Extract the [X, Y] coordinate from the center of the cell holding the provided text.  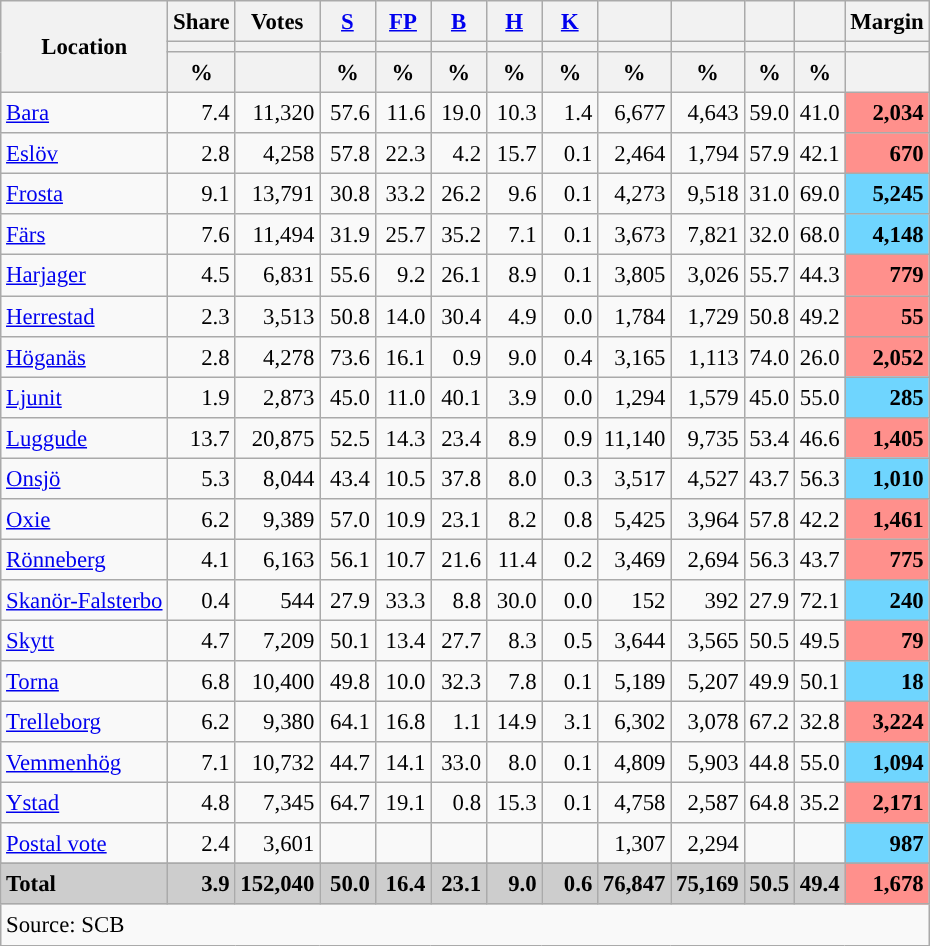
13.7 [202, 438]
1,678 [887, 884]
42.2 [820, 520]
2,052 [887, 356]
1,461 [887, 520]
64.1 [348, 722]
Onsjö [84, 478]
2.4 [202, 844]
779 [887, 276]
4,809 [634, 762]
1,294 [634, 398]
Luggude [84, 438]
15.7 [514, 154]
32.0 [769, 234]
670 [887, 154]
5,207 [708, 682]
69.0 [820, 194]
13,791 [278, 194]
11.0 [403, 398]
23.4 [459, 438]
Trelleborg [84, 722]
26.0 [820, 356]
392 [708, 600]
1,094 [887, 762]
15.3 [514, 804]
72.1 [820, 600]
19.0 [459, 114]
49.4 [820, 884]
Skytt [84, 640]
9,389 [278, 520]
7,821 [708, 234]
3,601 [278, 844]
18 [887, 682]
2,694 [708, 560]
32.3 [459, 682]
7.4 [202, 114]
240 [887, 600]
Frosta [84, 194]
5,245 [887, 194]
3,517 [634, 478]
152 [634, 600]
1,794 [708, 154]
K [570, 22]
11,320 [278, 114]
49.2 [820, 316]
2,294 [708, 844]
53.4 [769, 438]
6,831 [278, 276]
31.9 [348, 234]
10.5 [403, 478]
4.5 [202, 276]
13.4 [403, 640]
Ljunit [84, 398]
5,425 [634, 520]
67.2 [769, 722]
9.2 [403, 276]
Herrestad [84, 316]
64.7 [348, 804]
3,644 [634, 640]
4,527 [708, 478]
59.0 [769, 114]
6.8 [202, 682]
19.1 [403, 804]
9.1 [202, 194]
285 [887, 398]
1,784 [634, 316]
6,163 [278, 560]
42.1 [820, 154]
33.0 [459, 762]
Färs [84, 234]
Source: SCB [465, 926]
Postal vote [84, 844]
1,405 [887, 438]
Torna [84, 682]
49.8 [348, 682]
25.7 [403, 234]
3,469 [634, 560]
75,169 [708, 884]
55.6 [348, 276]
55 [887, 316]
4,148 [887, 234]
3,673 [634, 234]
2,873 [278, 398]
7.8 [514, 682]
6,302 [634, 722]
10.0 [403, 682]
27.7 [459, 640]
33.2 [403, 194]
Ystad [84, 804]
55.7 [769, 276]
2,587 [708, 804]
64.8 [769, 804]
Bara [84, 114]
10.3 [514, 114]
Total [84, 884]
4.2 [459, 154]
Share [202, 22]
Skanör-Falsterbo [84, 600]
10,400 [278, 682]
7,345 [278, 804]
2,171 [887, 804]
775 [887, 560]
11.6 [403, 114]
4,758 [634, 804]
43.4 [348, 478]
9,518 [708, 194]
Vemmenhög [84, 762]
3,805 [634, 276]
41.0 [820, 114]
4.9 [514, 316]
11,140 [634, 438]
68.0 [820, 234]
22.3 [403, 154]
49.5 [820, 640]
1,307 [634, 844]
37.8 [459, 478]
1,579 [708, 398]
57.6 [348, 114]
9,380 [278, 722]
Margin [887, 22]
11,494 [278, 234]
3,224 [887, 722]
8,044 [278, 478]
Location [84, 47]
3,165 [634, 356]
14.3 [403, 438]
1,010 [887, 478]
2,034 [887, 114]
14.0 [403, 316]
5.3 [202, 478]
4.8 [202, 804]
Harjager [84, 276]
1.1 [459, 722]
11.4 [514, 560]
4.1 [202, 560]
8.2 [514, 520]
7.6 [202, 234]
44.7 [348, 762]
544 [278, 600]
74.0 [769, 356]
33.3 [403, 600]
Rönneberg [84, 560]
5,189 [634, 682]
56.1 [348, 560]
16.4 [403, 884]
14.1 [403, 762]
4,273 [634, 194]
9.6 [514, 194]
10,732 [278, 762]
Votes [278, 22]
Eslöv [84, 154]
4.7 [202, 640]
3,513 [278, 316]
46.6 [820, 438]
1,729 [708, 316]
32.8 [820, 722]
4,643 [708, 114]
31.0 [769, 194]
Höganäs [84, 356]
10.7 [403, 560]
57.0 [348, 520]
3,026 [708, 276]
3,565 [708, 640]
8.8 [459, 600]
44.3 [820, 276]
76,847 [634, 884]
5,903 [708, 762]
S [348, 22]
30.0 [514, 600]
8.3 [514, 640]
14.9 [514, 722]
44.8 [769, 762]
9,735 [708, 438]
152,040 [278, 884]
73.6 [348, 356]
79 [887, 640]
6,677 [634, 114]
4,278 [278, 356]
Oxie [84, 520]
2,464 [634, 154]
30.4 [459, 316]
16.1 [403, 356]
1.9 [202, 398]
1.4 [570, 114]
0.5 [570, 640]
21.6 [459, 560]
0.3 [570, 478]
10.9 [403, 520]
4,258 [278, 154]
0.6 [570, 884]
26.1 [459, 276]
0.2 [570, 560]
20,875 [278, 438]
26.2 [459, 194]
987 [887, 844]
50.0 [348, 884]
2.3 [202, 316]
49.9 [769, 682]
H [514, 22]
57.9 [769, 154]
1,113 [708, 356]
40.1 [459, 398]
3.1 [570, 722]
52.5 [348, 438]
7,209 [278, 640]
3,964 [708, 520]
16.8 [403, 722]
3,078 [708, 722]
B [459, 22]
FP [403, 22]
30.8 [348, 194]
